Determine the [x, y] coordinate at the center of the cell enclosing the given text.  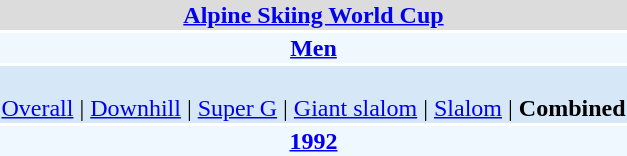
Alpine Skiing World Cup [314, 15]
Overall | Downhill | Super G | Giant slalom | Slalom | Combined [314, 94]
Men [314, 48]
1992 [314, 141]
